Capture the cell that displays the provided text and extract its [x, y] central coordinate. 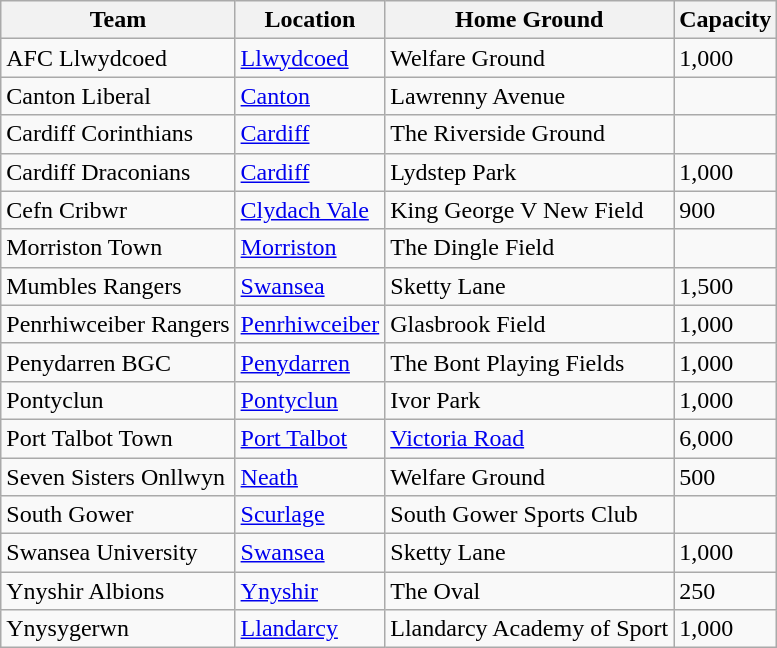
Home Ground [530, 20]
Morriston Town [118, 248]
Morriston [310, 248]
Glasbrook Field [530, 324]
Lydstep Park [530, 172]
AFC Llwydcoed [118, 58]
Penrhiwceiber [310, 324]
The Bont Playing Fields [530, 362]
Llandarcy [310, 629]
Cardiff Draconians [118, 172]
Penydarren BGC [118, 362]
Swansea University [118, 553]
6,000 [726, 438]
The Dingle Field [530, 248]
Penydarren [310, 362]
South Gower Sports Club [530, 515]
Mumbles Rangers [118, 286]
Team [118, 20]
Port Talbot [310, 438]
Capacity [726, 20]
Port Talbot Town [118, 438]
The Riverside Ground [530, 134]
Ynysygerwn [118, 629]
Llandarcy Academy of Sport [530, 629]
Scurlage [310, 515]
Lawrenny Avenue [530, 96]
500 [726, 477]
South Gower [118, 515]
250 [726, 591]
900 [726, 210]
King George V New Field [530, 210]
Ynyshir Albions [118, 591]
Ynyshir [310, 591]
Canton [310, 96]
The Oval [530, 591]
Location [310, 20]
Cefn Cribwr [118, 210]
Penrhiwceiber Rangers [118, 324]
Seven Sisters Onllwyn [118, 477]
Cardiff Corinthians [118, 134]
Canton Liberal [118, 96]
Llwydcoed [310, 58]
Neath [310, 477]
Ivor Park [530, 400]
Victoria Road [530, 438]
Clydach Vale [310, 210]
1,500 [726, 286]
